Locate the cell with the specified text and output its [x, y] center coordinate. 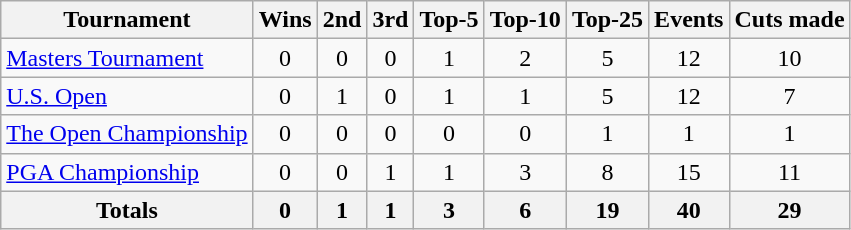
Events [689, 20]
Top-25 [607, 20]
U.S. Open [127, 96]
Cuts made [790, 20]
8 [607, 172]
19 [607, 210]
Wins [285, 20]
Top-5 [449, 20]
PGA Championship [127, 172]
2 [525, 58]
The Open Championship [127, 134]
40 [689, 210]
7 [790, 96]
Tournament [127, 20]
6 [525, 210]
Masters Tournament [127, 58]
Top-10 [525, 20]
3rd [390, 20]
29 [790, 210]
15 [689, 172]
2nd [342, 20]
11 [790, 172]
Totals [127, 210]
10 [790, 58]
